Pinpoint the cell where the given text exists, returning its [x, y] midpoint coordinate. 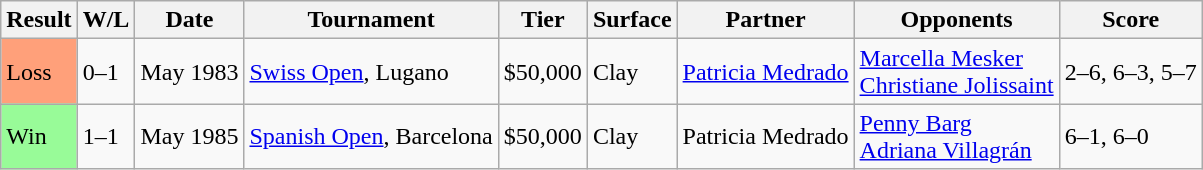
6–1, 6–0 [1130, 136]
Penny Barg Adriana Villagrán [956, 136]
Swiss Open, Lugano [371, 72]
1–1 [106, 136]
Tournament [371, 20]
Spanish Open, Barcelona [371, 136]
Score [1130, 20]
Tier [542, 20]
Surface [632, 20]
Win [39, 136]
2–6, 6–3, 5–7 [1130, 72]
Opponents [956, 20]
May 1985 [190, 136]
Marcella Mesker Christiane Jolissaint [956, 72]
Result [39, 20]
W/L [106, 20]
May 1983 [190, 72]
Partner [766, 20]
Loss [39, 72]
Date [190, 20]
0–1 [106, 72]
